Identify which cell holds the provided text, then report its (X, Y) central coordinate. 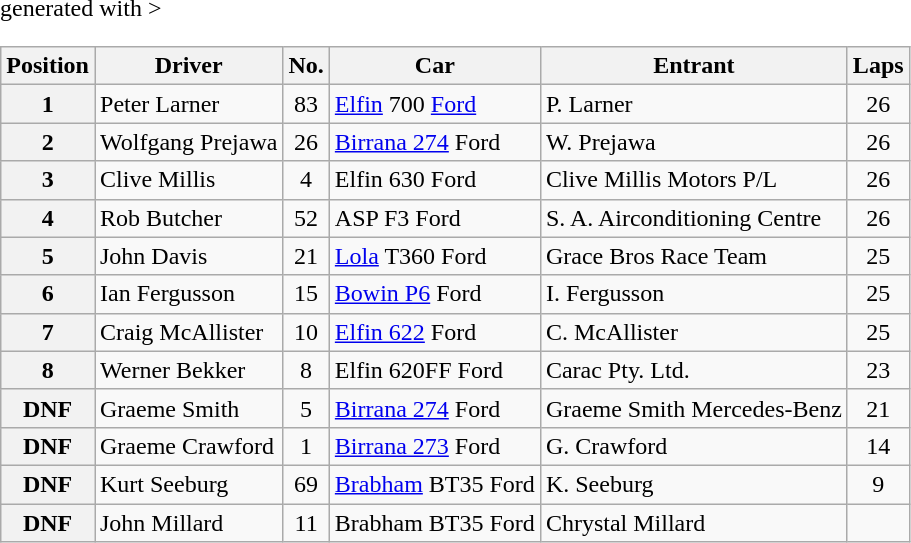
Car (434, 66)
Graeme Crawford (188, 446)
K. Seeburg (694, 484)
Elfin 630 Ford (434, 180)
G. Crawford (694, 446)
C. McAllister (694, 332)
Graeme Smith (188, 408)
11 (306, 523)
I. Fergusson (694, 294)
Rob Butcher (188, 218)
Wolfgang Prejawa (188, 142)
S. A. Airconditioning Centre (694, 218)
Clive Millis (188, 180)
John Millard (188, 523)
No. (306, 66)
Driver (188, 66)
3 (48, 180)
Clive Millis Motors P/L (694, 180)
Bowin P6 Ford (434, 294)
ASP F3 Ford (434, 218)
69 (306, 484)
Entrant (694, 66)
52 (306, 218)
6 (48, 294)
Carac Pty. Ltd. (694, 370)
Laps (878, 66)
John Davis (188, 256)
14 (878, 446)
P. Larner (694, 104)
23 (878, 370)
Birrana 273 Ford (434, 446)
Grace Bros Race Team (694, 256)
9 (878, 484)
Elfin 622 Ford (434, 332)
Elfin 700 Ford (434, 104)
Craig McAllister (188, 332)
Position (48, 66)
Ian Fergusson (188, 294)
Peter Larner (188, 104)
Graeme Smith Mercedes-Benz (694, 408)
83 (306, 104)
7 (48, 332)
Chrystal Millard (694, 523)
Kurt Seeburg (188, 484)
10 (306, 332)
Lola T360 Ford (434, 256)
15 (306, 294)
2 (48, 142)
Elfin 620FF Ford (434, 370)
W. Prejawa (694, 142)
Werner Bekker (188, 370)
